Search for the cell housing the specified text and yield its [X, Y] center coordinate. 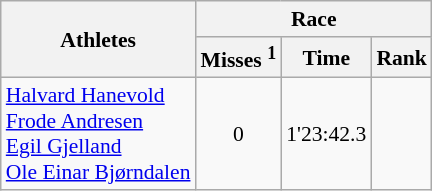
Misses 1 [239, 58]
Time [326, 58]
1'23:42.3 [326, 134]
Halvard HanevoldFrode AndresenEgil GjellandOle Einar Bjørndalen [98, 134]
Athletes [98, 40]
Rank [402, 58]
Race [314, 19]
0 [239, 134]
